Scan for the cell matching the given text and deliver its (x, y) coordinate at center. 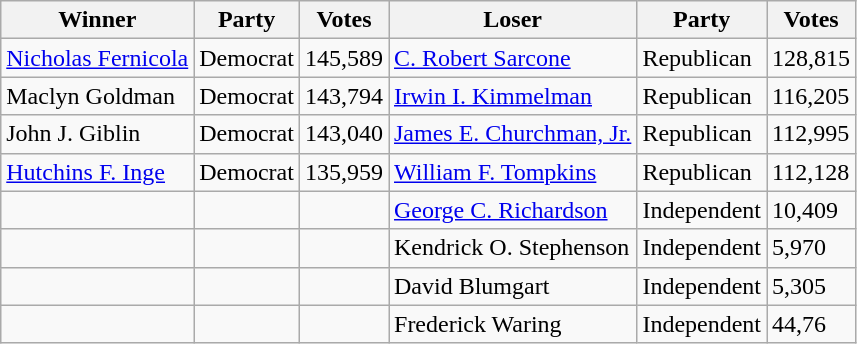
Hutchins F. Inge (98, 172)
143,794 (344, 96)
Maclyn Goldman (98, 96)
112,995 (812, 134)
George C. Richardson (512, 210)
145,589 (344, 58)
Irwin I. Kimmelman (512, 96)
143,040 (344, 134)
112,128 (812, 172)
Frederick Waring (512, 324)
Winner (98, 20)
John J. Giblin (98, 134)
10,409 (812, 210)
Nicholas Fernicola (98, 58)
David Blumgart (512, 286)
James E. Churchman, Jr. (512, 134)
128,815 (812, 58)
Loser (512, 20)
5,305 (812, 286)
44,76 (812, 324)
William F. Tompkins (512, 172)
116,205 (812, 96)
C. Robert Sarcone (512, 58)
Kendrick O. Stephenson (512, 248)
5,970 (812, 248)
135,959 (344, 172)
